Pinpoint the cell where the given text exists, returning its [X, Y] midpoint coordinate. 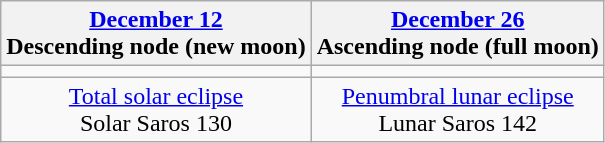
December 12Descending node (new moon) [156, 34]
Penumbral lunar eclipseLunar Saros 142 [458, 110]
Total solar eclipseSolar Saros 130 [156, 110]
December 26Ascending node (full moon) [458, 34]
